Scan for the cell matching the given text and deliver its (x, y) coordinate at center. 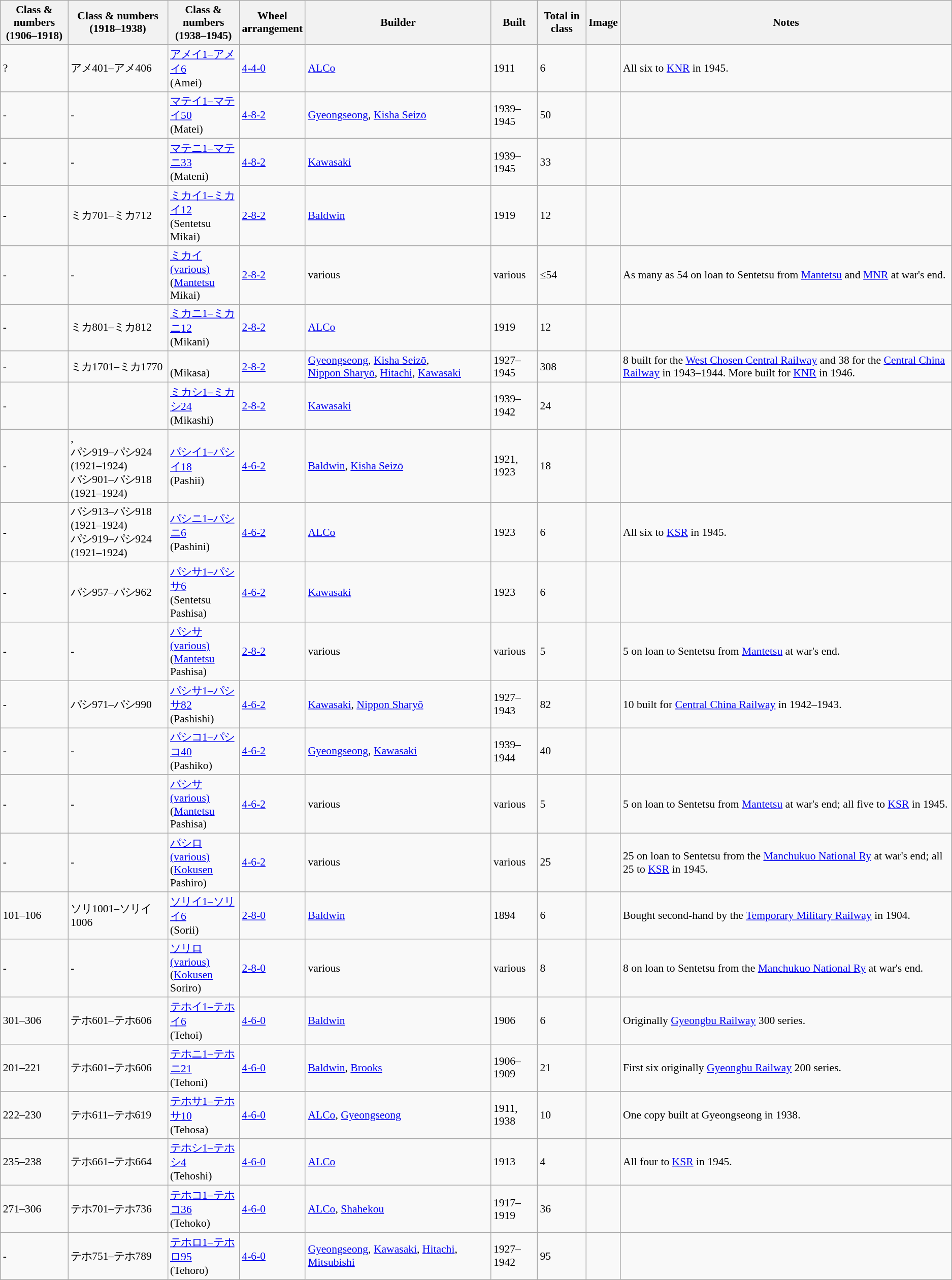
235–238 (35, 1162)
テホロ1–テホロ95(Tehoro) (203, 1257)
パシ913–パシ918 (1921–1924)パシ919–パシ924 (1921–1924) (118, 532)
1913 (514, 1162)
5 on loan to Sentetsu from Mantetsu at war's end. (786, 651)
,パシ919–パシ924 (1921–1924)パシ901–パシ918 (1921–1924) (118, 466)
ソリロ (various)(Kokusen Soriro) (203, 968)
ミカシ1–ミカシ24(Mikashi) (203, 406)
21 (562, 1068)
1927–1943 (514, 704)
101–106 (35, 915)
パシイ1–パシイ18(Pashii) (203, 466)
Class & numbers(1918–1938) (118, 22)
テホニ1–テホニ21(Tehoni) (203, 1068)
1927–1942 (514, 1257)
テホ751–テホ789 (118, 1257)
82 (562, 704)
10 built for Central China Railway in 1942–1943. (786, 704)
テホ701–テホ736 (118, 1209)
ソリイ1–ソリイ6(Sorii) (203, 915)
Image (603, 22)
パシロ (various)(Kokusen Pashiro) (203, 862)
テホコ1–テホコ36(Tehoko) (203, 1209)
1911 (514, 68)
? (35, 68)
ミカイ (various)(Mantetsu Mikai) (203, 275)
パシコ1–パシコ40(Pashiko) (203, 752)
40 (562, 752)
Gyeongseong, Kawasaki, Hitachi, Mitsubishi (398, 1257)
All four to KSR in 1945. (786, 1162)
ALCo, Gyeongseong (398, 1115)
Builder (398, 22)
1906 (514, 1021)
テホサ1–テホサ10(Tehosa) (203, 1115)
Total in class (562, 22)
271–306 (35, 1209)
ミカニ1–ミカニ12(Mikani) (203, 328)
8 (562, 968)
33 (562, 163)
Kawasaki, Nippon Sharyō (398, 704)
マテイ1–マテイ50(Matei) (203, 115)
8 on loan to Sentetsu from the Manchukuo National Ry at war's end. (786, 968)
ミカイ1–ミカイ12(Sentetsu Mikai) (203, 216)
1921, 1923 (514, 466)
10 (562, 1115)
Class & numbers(1906–1918) (35, 22)
1894 (514, 915)
ALCo, Shahekou (398, 1209)
308 (562, 367)
25 on loan to Sentetsu from the Manchukuo National Ry at war's end; all 25 to KSR in 1945. (786, 862)
Gyeongseong, Kisha Seizō, Nippon Sharyō, Hitachi, Kawasaki (398, 367)
ミカ801–ミカ812 (118, 328)
アメイ1–アメイ6(Amei) (203, 68)
≤54 (562, 275)
パシサ1–パシサ82(Pashishi) (203, 704)
1939–1944 (514, 752)
テホシ1–テホシ4(Tehoshi) (203, 1162)
パシ957–パシ962 (118, 592)
Notes (786, 22)
4 (562, 1162)
All six to KSR in 1945. (786, 532)
Gyeongseong, Kisha Seizō (398, 115)
36 (562, 1209)
パシ971–パシ990 (118, 704)
18 (562, 466)
301–306 (35, 1021)
ミカ1701–ミカ1770 (118, 367)
Class & numbers(1938–1945) (203, 22)
1917–1919 (514, 1209)
Built (514, 22)
Wheelarrangement (272, 22)
25 (562, 862)
Gyeongseong, Kawasaki (398, 752)
8 built for the West Chosen Central Railway and 38 for the Central China Railway in 1943–1944. More built for KNR in 1946. (786, 367)
201–221 (35, 1068)
First six originally Gyeongbu Railway 200 series. (786, 1068)
Baldwin, Kisha Seizō (398, 466)
1911, 1938 (514, 1115)
アメ401–アメ406 (118, 68)
95 (562, 1257)
All six to KNR in 1945. (786, 68)
50 (562, 115)
5 on loan to Sentetsu from Mantetsu at war's end; all five to KSR in 1945. (786, 805)
Originally Gyeongbu Railway 300 series. (786, 1021)
Bought second-hand by the Temporary Military Railway in 1904. (786, 915)
ソリ1001–ソリイ1006 (118, 915)
1927–1945 (514, 367)
One copy built at Gyeongseong in 1938. (786, 1115)
24 (562, 406)
パシサ1–パシサ6(Sentetsu Pashisa) (203, 592)
テホ661–テホ664 (118, 1162)
(Mikasa) (203, 367)
テホイ1–テホイ6(Tehoi) (203, 1021)
Baldwin, Brooks (398, 1068)
As many as 54 on loan to Sentetsu from Mantetsu and MNR at war's end. (786, 275)
ミカ701–ミカ712 (118, 216)
1939–1942 (514, 406)
マテニ1–マテニ33(Mateni) (203, 163)
222–230 (35, 1115)
1906–1909 (514, 1068)
テホ611–テホ619 (118, 1115)
4-4-0 (272, 68)
パシニ1–パシニ6(Pashini) (203, 532)
